Output the [X, Y] coordinate of the center of the cell containing the given text.  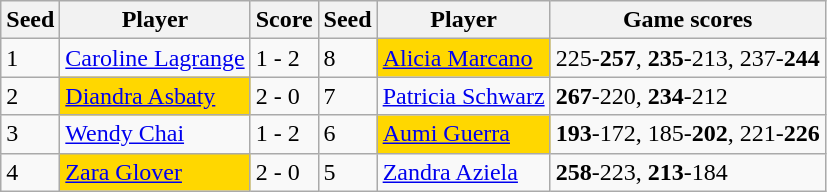
5 [348, 172]
Diandra Asbaty [155, 96]
225-257, 235-213, 237-244 [688, 58]
3 [30, 134]
267-220, 234-212 [688, 96]
Zandra Aziela [464, 172]
8 [348, 58]
Game scores [688, 20]
Wendy Chai [155, 134]
Caroline Lagrange [155, 58]
193-172, 185-202, 221-226 [688, 134]
Aumi Guerra [464, 134]
258-223, 213-184 [688, 172]
7 [348, 96]
1 [30, 58]
Patricia Schwarz [464, 96]
2 [30, 96]
Score [284, 20]
4 [30, 172]
Alicia Marcano [464, 58]
Zara Glover [155, 172]
6 [348, 134]
